Capture the cell that displays the provided text and extract its [X, Y] central coordinate. 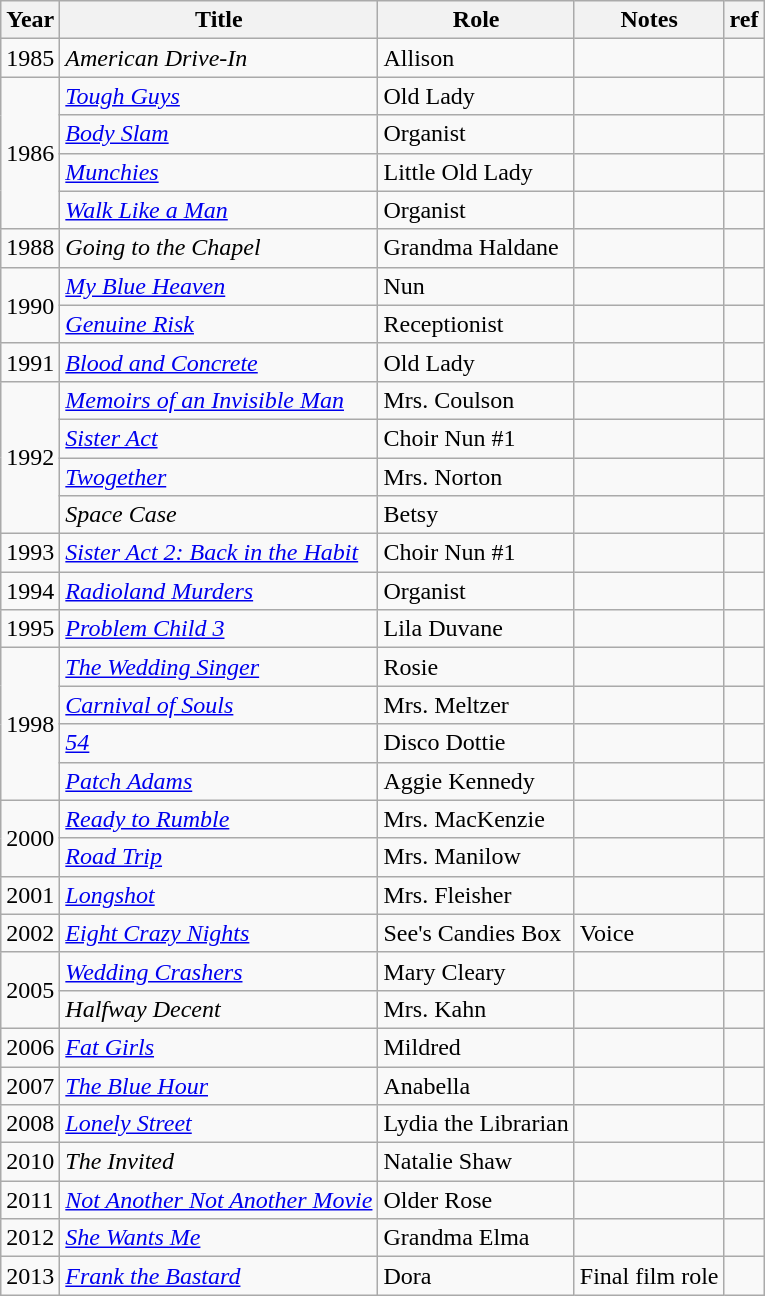
Problem Child 3 [219, 629]
Mrs. Kahn [476, 1009]
Mildred [476, 1047]
Aggie Kennedy [476, 781]
2005 [30, 990]
1992 [30, 457]
1985 [30, 58]
Space Case [219, 515]
1995 [30, 629]
Halfway Decent [219, 1009]
1986 [30, 153]
Role [476, 20]
Genuine Risk [219, 324]
Voice [649, 933]
Fat Girls [219, 1047]
2013 [30, 1276]
2002 [30, 933]
Frank the Bastard [219, 1276]
1988 [30, 248]
Final film role [649, 1276]
2000 [30, 838]
Body Slam [219, 134]
2007 [30, 1085]
Dora [476, 1276]
Anabella [476, 1085]
Mrs. Coulson [476, 400]
Walk Like a Man [219, 210]
2008 [30, 1124]
Memoirs of an Invisible Man [219, 400]
Patch Adams [219, 781]
2010 [30, 1162]
Tough Guys [219, 96]
Sister Act 2: Back in the Habit [219, 553]
Lila Duvane [476, 629]
She Wants Me [219, 1238]
Lydia the Librarian [476, 1124]
Twogether [219, 477]
Mrs. MacKenzie [476, 819]
Carnival of Souls [219, 705]
Road Trip [219, 857]
Blood and Concrete [219, 362]
Mrs. Meltzer [476, 705]
54 [219, 743]
Receptionist [476, 324]
2006 [30, 1047]
Rosie [476, 667]
Mary Cleary [476, 971]
1990 [30, 305]
1991 [30, 362]
Mrs. Manilow [476, 857]
Year [30, 20]
Betsy [476, 515]
Radioland Murders [219, 591]
Mrs. Fleisher [476, 895]
Not Another Not Another Movie [219, 1200]
See's Candies Box [476, 933]
Older Rose [476, 1200]
Lonely Street [219, 1124]
Title [219, 20]
Allison [476, 58]
1994 [30, 591]
The Invited [219, 1162]
2011 [30, 1200]
Sister Act [219, 438]
Ready to Rumble [219, 819]
Grandma Haldane [476, 248]
Little Old Lady [476, 172]
1998 [30, 724]
2012 [30, 1238]
Munchies [219, 172]
Going to the Chapel [219, 248]
The Blue Hour [219, 1085]
Disco Dottie [476, 743]
Natalie Shaw [476, 1162]
ref [744, 20]
My Blue Heaven [219, 286]
Longshot [219, 895]
The Wedding Singer [219, 667]
1993 [30, 553]
Mrs. Norton [476, 477]
Grandma Elma [476, 1238]
American Drive-In [219, 58]
Eight Crazy Nights [219, 933]
Notes [649, 20]
2001 [30, 895]
Wedding Crashers [219, 971]
Nun [476, 286]
